Locate the cell with the specified text and output its (X, Y) center coordinate. 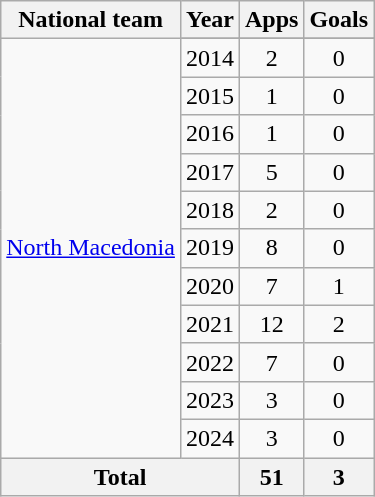
North Macedonia (91, 248)
2019 (210, 248)
2020 (210, 286)
Apps (271, 20)
2023 (210, 400)
2022 (210, 362)
Year (210, 20)
8 (271, 248)
2014 (210, 58)
51 (271, 477)
2015 (210, 96)
Goals (339, 20)
2018 (210, 210)
5 (271, 172)
2016 (210, 134)
2024 (210, 438)
National team (91, 20)
12 (271, 324)
2017 (210, 172)
Total (120, 477)
2021 (210, 324)
